For the text-containing cell, return its midpoint in [X, Y] coordinate format. 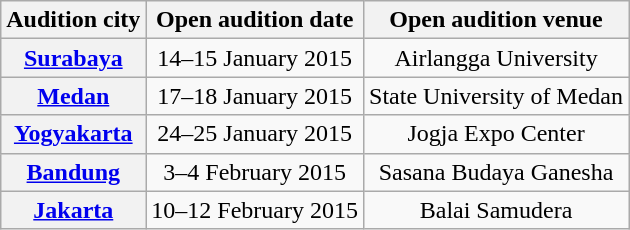
10–12 February 2015 [255, 210]
14–15 January 2015 [255, 58]
Medan [74, 96]
17–18 January 2015 [255, 96]
State University of Medan [496, 96]
24–25 January 2015 [255, 134]
Airlangga University [496, 58]
Yogyakarta [74, 134]
Jogja Expo Center [496, 134]
Jakarta [74, 210]
Bandung [74, 172]
Audition city [74, 20]
Surabaya [74, 58]
Open audition date [255, 20]
Sasana Budaya Ganesha [496, 172]
Open audition venue [496, 20]
Balai Samudera [496, 210]
3–4 February 2015 [255, 172]
